Find where the given text appears and provide that cell's center as (X, Y) coordinate. 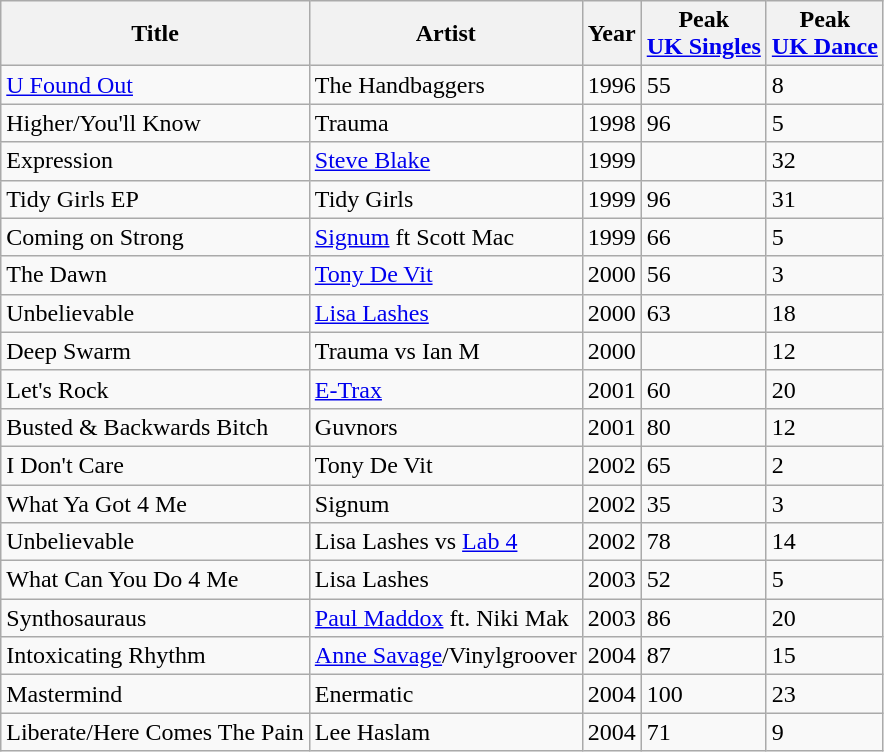
Guvnors (446, 427)
Artist (446, 34)
35 (704, 503)
Synthosauraus (156, 618)
The Dawn (156, 275)
52 (704, 580)
Anne Savage/Vinylgroover (446, 656)
E-Trax (446, 389)
1998 (612, 123)
60 (704, 389)
Signum ft Scott Mac (446, 237)
I Don't Care (156, 465)
Intoxicating Rhythm (156, 656)
87 (704, 656)
The Handbaggers (446, 85)
56 (704, 275)
14 (824, 542)
32 (824, 161)
Mastermind (156, 694)
63 (704, 313)
Title (156, 34)
78 (704, 542)
31 (824, 199)
Year (612, 34)
Expression (156, 161)
15 (824, 656)
U Found Out (156, 85)
71 (704, 732)
Lisa Lashes vs Lab 4 (446, 542)
66 (704, 237)
2 (824, 465)
55 (704, 85)
Paul Maddox ft. Niki Mak (446, 618)
23 (824, 694)
65 (704, 465)
Tidy Girls EP (156, 199)
80 (704, 427)
Deep Swarm (156, 351)
Tidy Girls (446, 199)
Enermatic (446, 694)
18 (824, 313)
Coming on Strong (156, 237)
8 (824, 85)
What Can You Do 4 Me (156, 580)
Trauma vs Ian M (446, 351)
Steve Blake (446, 161)
Liberate/Here Comes The Pain (156, 732)
Peak UK Singles (704, 34)
Trauma (446, 123)
Busted & Backwards Bitch (156, 427)
1996 (612, 85)
What Ya Got 4 Me (156, 503)
Peak UK Dance (824, 34)
100 (704, 694)
Higher/You'll Know (156, 123)
Lee Haslam (446, 732)
9 (824, 732)
Let's Rock (156, 389)
Signum (446, 503)
86 (704, 618)
